Capture the cell that displays the provided text and extract its (X, Y) central coordinate. 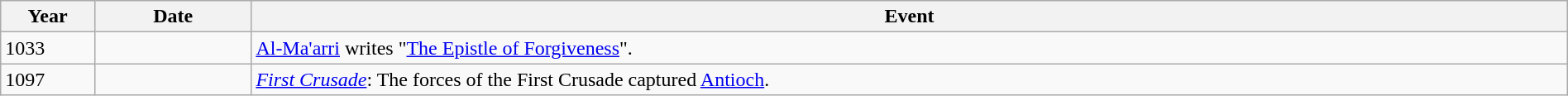
Event (910, 17)
1097 (48, 79)
Al-Ma'arri writes "The Epistle of Forgiveness". (910, 48)
1033 (48, 48)
First Crusade: The forces of the First Crusade captured Antioch. (910, 79)
Date (172, 17)
Year (48, 17)
